Identify which cell holds the provided text, then report its [x, y] central coordinate. 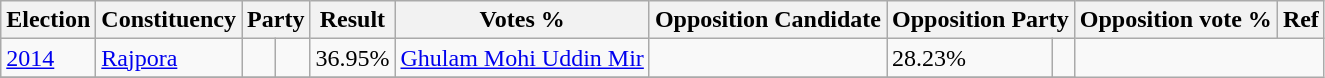
Rajpora [169, 58]
Result [352, 20]
36.95% [352, 58]
Opposition vote % [1176, 20]
Party [276, 20]
2014 [48, 58]
Ghulam Mohi Uddin Mir [522, 58]
Ref [1300, 20]
Votes % [522, 20]
Opposition Candidate [768, 20]
Constituency [169, 20]
28.23% [969, 58]
Election [48, 20]
Opposition Party [980, 20]
